Detect which cell encompasses the target text, then output its [x, y] center coordinate. 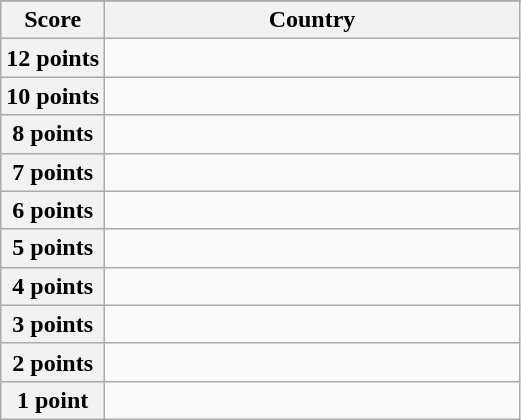
4 points [53, 286]
12 points [53, 58]
Country [312, 20]
5 points [53, 248]
2 points [53, 362]
7 points [53, 172]
8 points [53, 134]
10 points [53, 96]
3 points [53, 324]
6 points [53, 210]
1 point [53, 400]
Score [53, 20]
